Output the [x, y] coordinate of the center of the cell containing the given text.  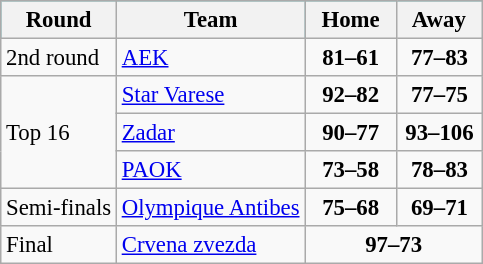
75–68 [351, 208]
93–106 [439, 133]
81–61 [351, 58]
77–83 [439, 58]
Crvena zvezda [210, 245]
Zadar [210, 133]
PAOK [210, 170]
Final [59, 245]
Star Varese [210, 95]
Round [59, 20]
77–75 [439, 95]
90–77 [351, 133]
78–83 [439, 170]
Top 16 [59, 132]
Away [439, 20]
73–58 [351, 170]
Semi-finals [59, 208]
Team [210, 20]
Home [351, 20]
AEK [210, 58]
2nd round [59, 58]
97–73 [394, 245]
Olympique Antibes [210, 208]
69–71 [439, 208]
92–82 [351, 95]
